Search for the cell housing the specified text and yield its (x, y) center coordinate. 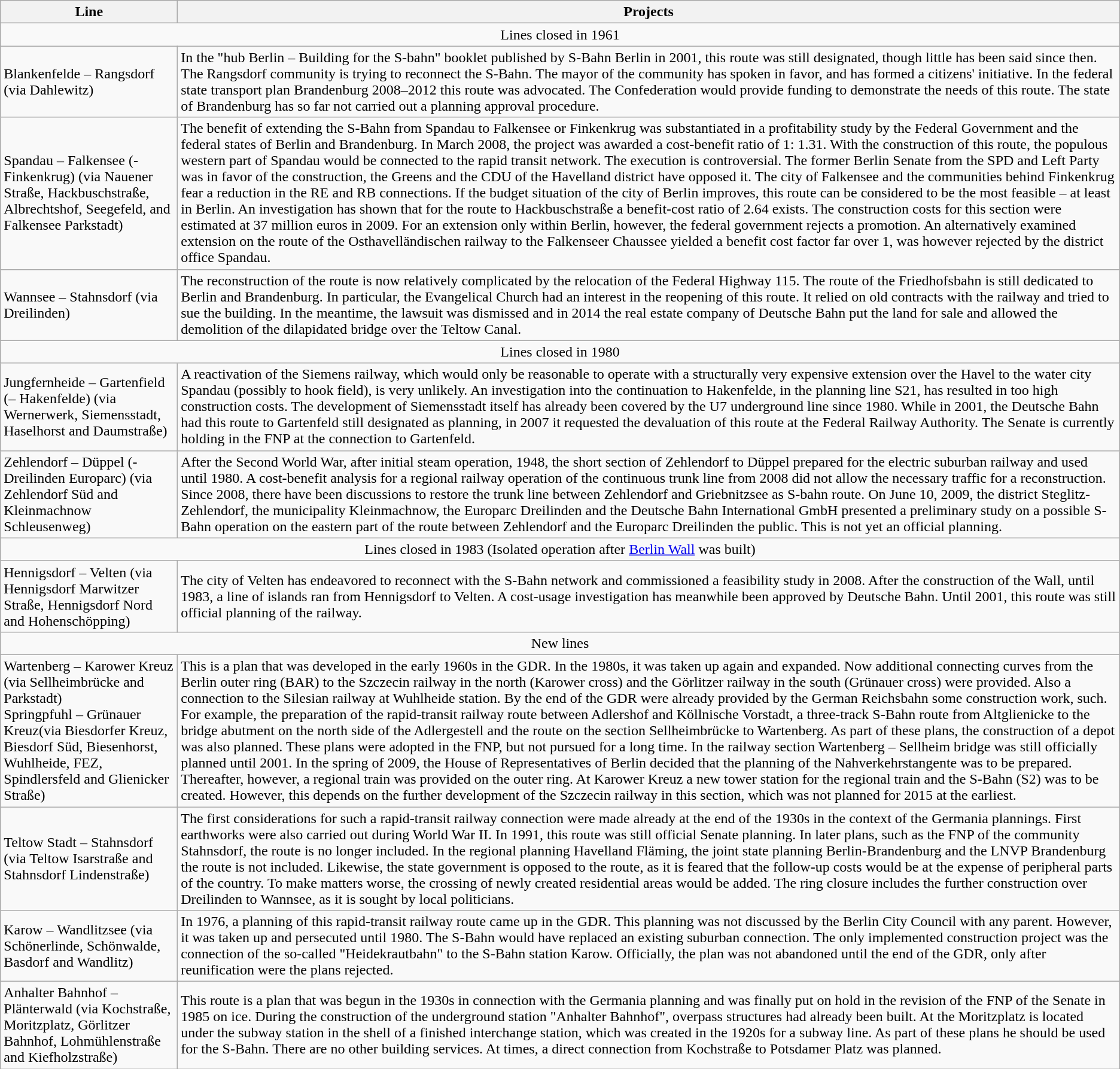
Wannsee – Stahnsdorf (via Dreilinden) (89, 305)
Teltow Stadt – Stahnsdorf (via Teltow Isarstraße and Stahnsdorf Lindenstraße) (89, 858)
Line (89, 12)
Jungfernheide – Gartenfield (– Hakenfelde) (via Wernerwerk, Siemensstadt, Haselhorst and Daumstraße) (89, 407)
Anhalter Bahnhof – Plänterwald (via Kochstraße, Moritzplatz, Görlitzer Bahnhof, Lohmühlenstraße and Kiefholzstraße) (89, 1025)
Zehlendorf – Düppel (- Dreilinden Europarc) (via Zehlendorf Süd and Kleinmachnow Schleusenweg) (89, 494)
Projects (649, 12)
Blankenfelde – Rangsdorf (via Dahlewitz) (89, 81)
Lines closed in 1961 (560, 35)
Lines closed in 1983 (Isolated operation after Berlin Wall was built) (560, 549)
Lines closed in 1980 (560, 352)
Hennigsdorf – Velten (via Hennigsdorf Marwitzer Straße, Hennigsdorf Nord and Hohenschöpping) (89, 596)
New lines (560, 643)
Spandau – Falkensee (- Finkenkrug) (via Nauener Straße, Hackbuschstraße, Albrechtshof, Seegefeld, and Falkensee Parkstadt) (89, 193)
Karow – Wandlitzsee (via Schönerlinde, Schönwalde, Basdorf and Wandlitz) (89, 946)
